Provide the [X, Y] coordinate of the cell's center where the given text is located.  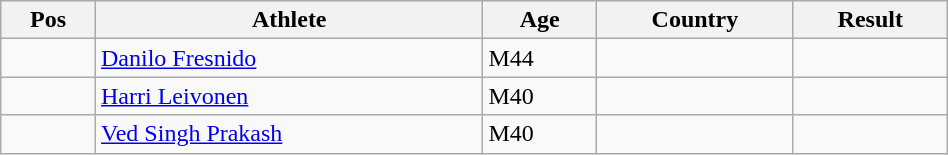
Country [696, 20]
Athlete [290, 20]
Harri Leivonen [290, 96]
M44 [540, 58]
Danilo Fresnido [290, 58]
Result [870, 20]
Ved Singh Prakash [290, 134]
Age [540, 20]
Pos [48, 20]
